Determine the [X, Y] coordinate at the center of the cell enclosing the given text.  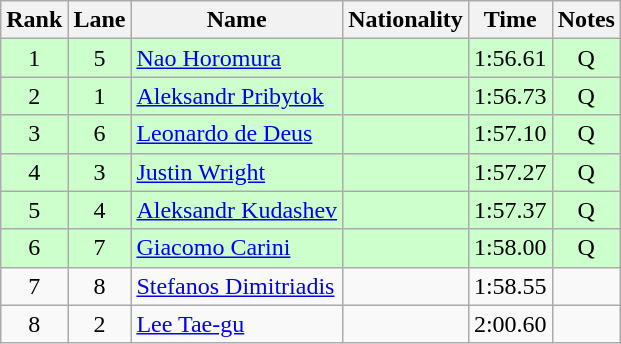
Aleksandr Pribytok [237, 96]
Lane [100, 20]
Nationality [406, 20]
1:56.61 [510, 58]
1:57.27 [510, 172]
1:57.10 [510, 134]
2:00.60 [510, 324]
1:57.37 [510, 210]
1:58.00 [510, 248]
1:56.73 [510, 96]
Leonardo de Deus [237, 134]
Nao Horomura [237, 58]
1:58.55 [510, 286]
Stefanos Dimitriadis [237, 286]
Giacomo Carini [237, 248]
Rank [34, 20]
Aleksandr Kudashev [237, 210]
Justin Wright [237, 172]
Name [237, 20]
Notes [586, 20]
Time [510, 20]
Lee Tae-gu [237, 324]
